Capture the cell that displays the provided text and extract its [X, Y] central coordinate. 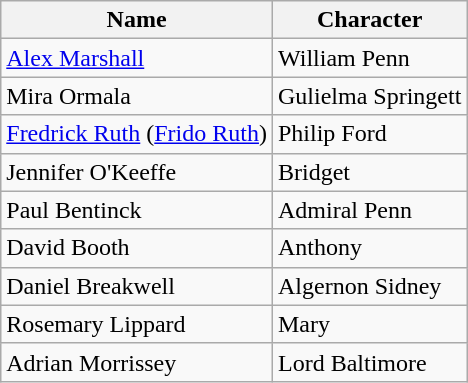
Alex Marshall [137, 58]
Bridget [369, 172]
Name [137, 20]
Mary [369, 324]
Character [369, 20]
Anthony [369, 248]
Philip Ford [369, 134]
Algernon Sidney [369, 286]
Mira Ormala [137, 96]
Lord Baltimore [369, 362]
Daniel Breakwell [137, 286]
Rosemary Lippard [137, 324]
Paul Bentinck [137, 210]
Jennifer O'Keeffe [137, 172]
Fredrick Ruth (Frido Ruth) [137, 134]
Gulielma Springett [369, 96]
Admiral Penn [369, 210]
Adrian Morrissey [137, 362]
David Booth [137, 248]
William Penn [369, 58]
